Provide the [X, Y] coordinate of the cell's center where the given text is located.  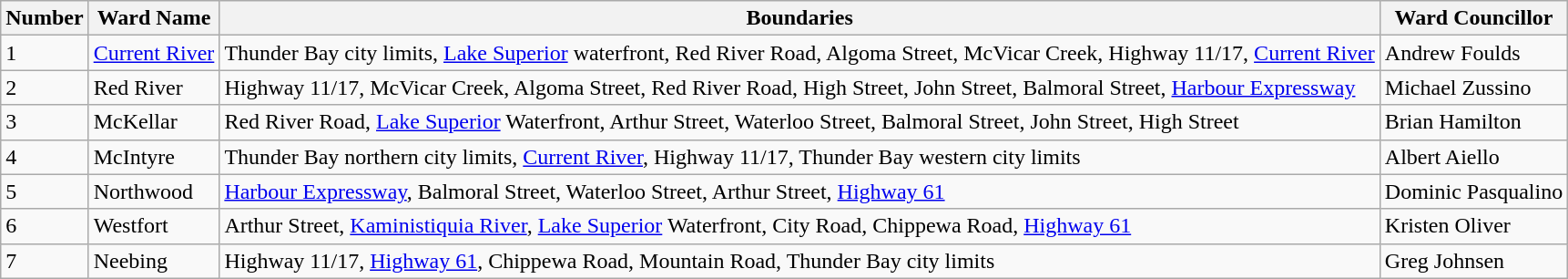
Red River Road, Lake Superior Waterfront, Arthur Street, Waterloo Street, Balmoral Street, John Street, High Street [799, 122]
7 [45, 261]
Boundaries [799, 18]
Northwood [154, 191]
McIntyre [154, 157]
Thunder Bay northern city limits, Current River, Highway 11/17, Thunder Bay western city limits [799, 157]
Brian Hamilton [1473, 122]
Neebing [154, 261]
McKellar [154, 122]
Westfort [154, 226]
Thunder Bay city limits, Lake Superior waterfront, Red River Road, Algoma Street, McVicar Creek, Highway 11/17, Current River [799, 53]
Greg Johnsen [1473, 261]
Number [45, 18]
4 [45, 157]
Current River [154, 53]
Highway 11/17, McVicar Creek, Algoma Street, Red River Road, High Street, John Street, Balmoral Street, Harbour Expressway [799, 88]
Red River [154, 88]
6 [45, 226]
5 [45, 191]
Arthur Street, Kaministiquia River, Lake Superior Waterfront, City Road, Chippewa Road, Highway 61 [799, 226]
Dominic Pasqualino [1473, 191]
Ward Councillor [1473, 18]
1 [45, 53]
Andrew Foulds [1473, 53]
Kristen Oliver [1473, 226]
Albert Aiello [1473, 157]
Harbour Expressway, Balmoral Street, Waterloo Street, Arthur Street, Highway 61 [799, 191]
2 [45, 88]
Highway 11/17, Highway 61, Chippewa Road, Mountain Road, Thunder Bay city limits [799, 261]
3 [45, 122]
Ward Name [154, 18]
Michael Zussino [1473, 88]
